Extract the (X, Y) coordinate from the center of the cell holding the provided text.  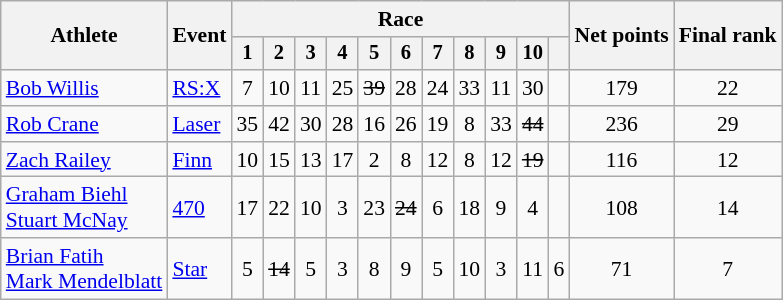
1 (247, 54)
RS:X (199, 88)
26 (406, 124)
108 (621, 208)
116 (621, 160)
236 (621, 124)
Race (400, 19)
71 (621, 268)
Graham BiehlStuart McNay (84, 208)
18 (469, 208)
Laser (199, 124)
23 (374, 208)
Event (199, 36)
42 (279, 124)
Athlete (84, 36)
Rob Crane (84, 124)
39 (374, 88)
25 (343, 88)
13 (311, 160)
16 (374, 124)
Finn (199, 160)
35 (247, 124)
Bob Willis (84, 88)
Net points (621, 36)
29 (728, 124)
15 (279, 160)
Final rank (728, 36)
179 (621, 88)
Brian FatihMark Mendelblatt (84, 268)
Zach Railey (84, 160)
Star (199, 268)
470 (199, 208)
44 (533, 124)
